Return the (X, Y) coordinate for the center point of the cell that contains the specified text.  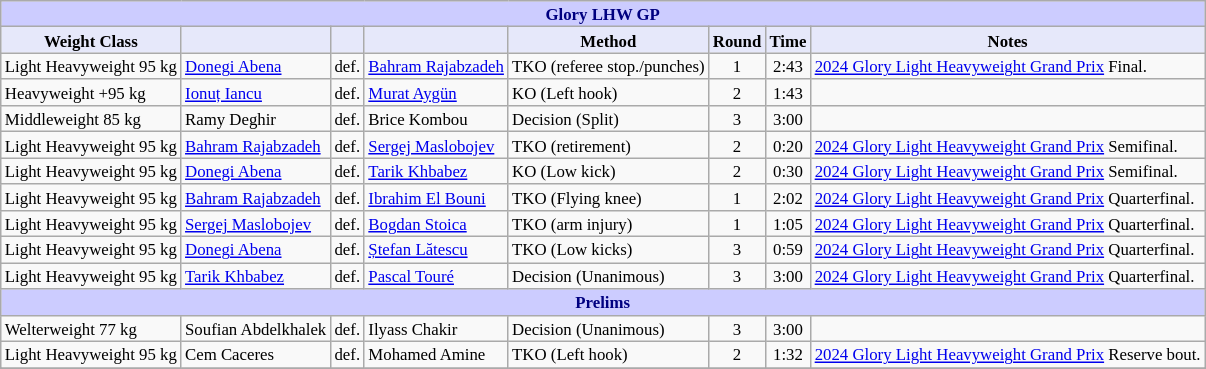
Prelims (603, 302)
0:20 (788, 145)
Heavyweight +95 kg (91, 93)
Brice Kombou (436, 119)
TKO (arm injury) (608, 224)
Mohamed Amine (436, 355)
Welterweight 77 kg (91, 328)
Ștefan Lătescu (436, 250)
Method (608, 40)
2024 Glory Light Heavyweight Grand Prix Final. (1008, 66)
Decision (Split) (608, 119)
Middleweight 85 kg (91, 119)
Ramy Deghir (256, 119)
Ilyass Chakir (436, 328)
Round (738, 40)
Soufian Abdelkhalek (256, 328)
2024 Glory Light Heavyweight Grand Prix Reserve bout. (1008, 355)
TKO (Low kicks) (608, 250)
Cem Caceres (256, 355)
TKO (retirement) (608, 145)
0:30 (788, 171)
1:05 (788, 224)
Pascal Touré (436, 276)
Glory LHW GP (603, 14)
Time (788, 40)
1:43 (788, 93)
TKO (referee stop./punches) (608, 66)
2:43 (788, 66)
0:59 (788, 250)
Bogdan Stoica (436, 224)
Ibrahim El Bouni (436, 197)
TKO (Flying knee) (608, 197)
2:02 (788, 197)
Ionuț Iancu (256, 93)
KO (Low kick) (608, 171)
TKO (Left hook) (608, 355)
KO (Left hook) (608, 93)
Weight Class (91, 40)
Murat Aygün (436, 93)
1:32 (788, 355)
Notes (1008, 40)
